For the text-containing cell, return its midpoint in [X, Y] coordinate format. 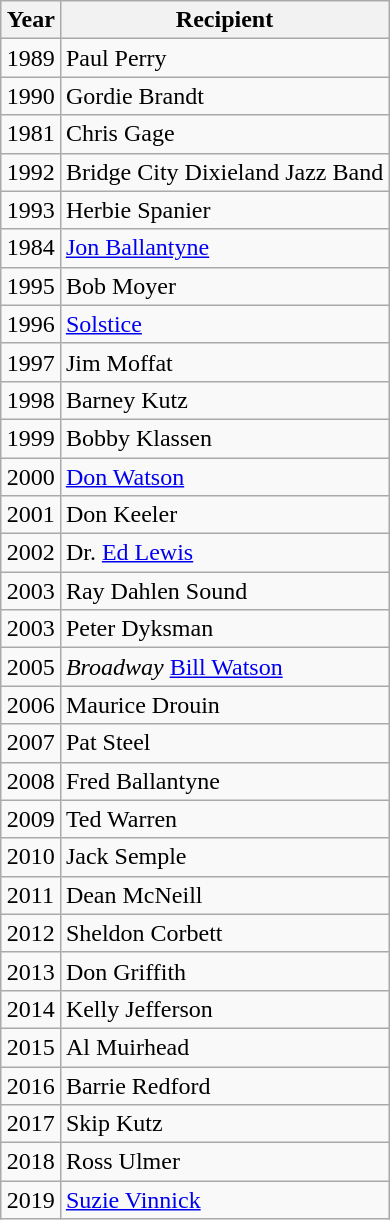
Jim Moffat [224, 362]
2009 [30, 819]
Ted Warren [224, 819]
Don Griffith [224, 971]
Herbie Spanier [224, 210]
Pat Steel [224, 743]
2010 [30, 857]
2019 [30, 1200]
Fred Ballantyne [224, 781]
Paul Perry [224, 58]
Recipient [224, 20]
2011 [30, 895]
2015 [30, 1047]
Bridge City Dixieland Jazz Band [224, 172]
2006 [30, 705]
Al Muirhead [224, 1047]
1996 [30, 324]
Don Watson [224, 477]
1992 [30, 172]
Bob Moyer [224, 286]
Ray Dahlen Sound [224, 591]
Broadway Bill Watson [224, 667]
Skip Kutz [224, 1124]
Suzie Vinnick [224, 1200]
2001 [30, 515]
2005 [30, 667]
1999 [30, 438]
2014 [30, 1009]
Ross Ulmer [224, 1162]
2017 [30, 1124]
1993 [30, 210]
Maurice Drouin [224, 705]
Dr. Ed Lewis [224, 553]
Kelly Jefferson [224, 1009]
Solstice [224, 324]
2002 [30, 553]
Sheldon Corbett [224, 933]
Jack Semple [224, 857]
Don Keeler [224, 515]
2013 [30, 971]
1989 [30, 58]
2018 [30, 1162]
1995 [30, 286]
1998 [30, 400]
Barrie Redford [224, 1085]
Gordie Brandt [224, 96]
2008 [30, 781]
2016 [30, 1085]
2000 [30, 477]
2007 [30, 743]
1984 [30, 248]
1981 [30, 134]
Year [30, 20]
Jon Ballantyne [224, 248]
Bobby Klassen [224, 438]
Dean McNeill [224, 895]
1997 [30, 362]
Barney Kutz [224, 400]
1990 [30, 96]
Chris Gage [224, 134]
2012 [30, 933]
Peter Dyksman [224, 629]
